Search for the cell housing the specified text and yield its [x, y] center coordinate. 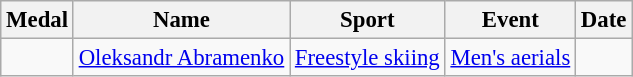
Event [510, 20]
Men's aerials [510, 58]
Freestyle skiing [368, 58]
Name [181, 20]
Medal [38, 20]
Date [604, 20]
Oleksandr Abramenko [181, 58]
Sport [368, 20]
